Return the [X, Y] coordinate for the center point of the cell that contains the specified text.  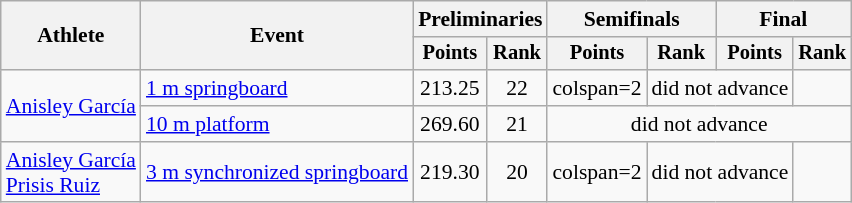
10 m platform [277, 124]
Athlete [71, 36]
Preliminaries [480, 19]
Event [277, 36]
22 [518, 88]
269.60 [450, 124]
Final [784, 19]
Anisley García [71, 106]
219.30 [450, 172]
Anisley GarcíaPrisis Ruiz [71, 172]
213.25 [450, 88]
21 [518, 124]
20 [518, 172]
1 m springboard [277, 88]
Semifinals [631, 19]
3 m synchronized springboard [277, 172]
